Return [x, y] of the center of cell containing provided text 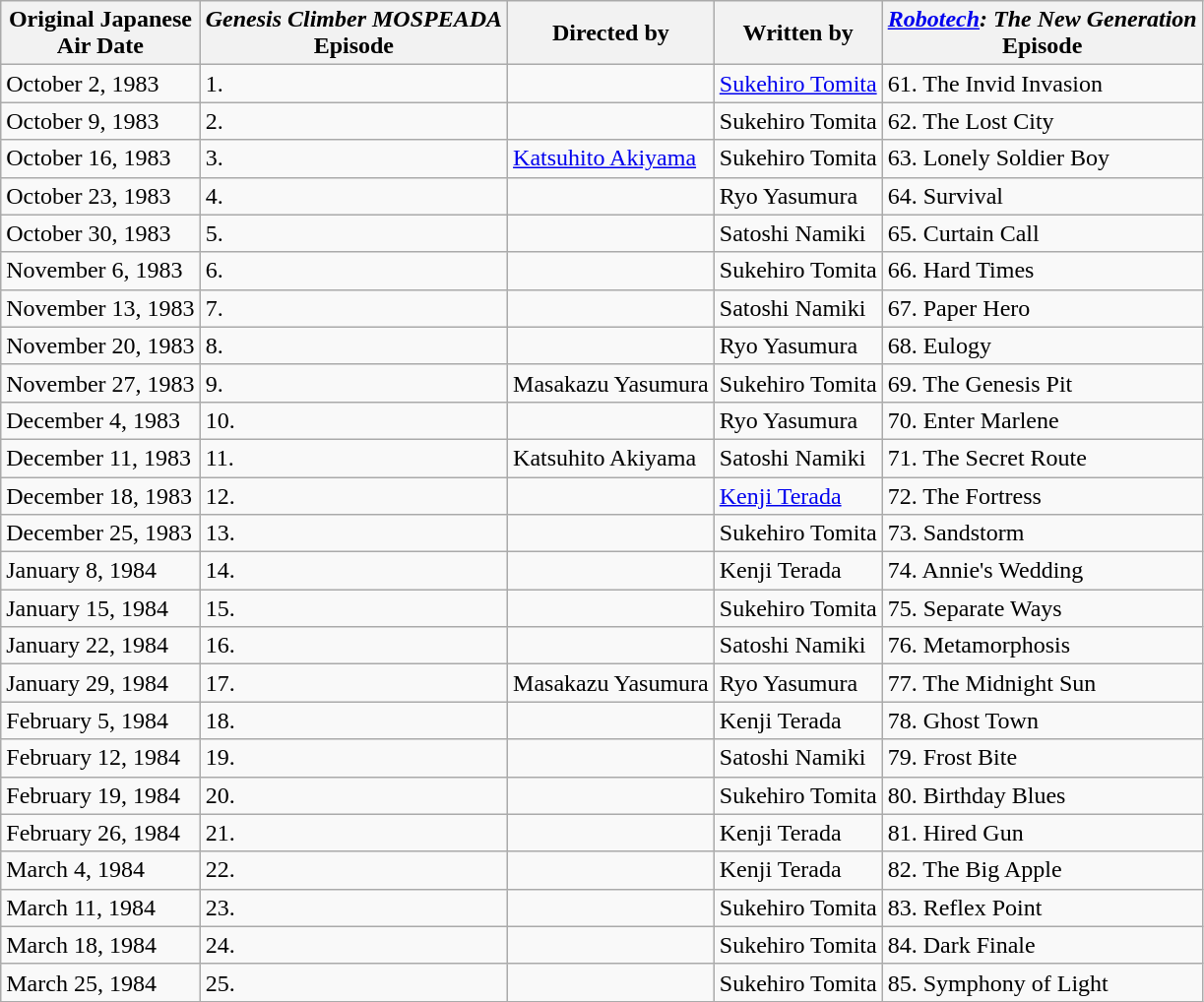
Genesis Climber MOSPEADAEpisode [353, 33]
February 12, 1984 [100, 758]
24. [353, 945]
13. [353, 533]
November 20, 1983 [100, 345]
12. [353, 495]
2. [353, 121]
October 9, 1983 [100, 121]
80. Birthday Blues [1042, 795]
November 6, 1983 [100, 271]
65. Curtain Call [1042, 233]
December 25, 1983 [100, 533]
21. [353, 833]
62. The Lost City [1042, 121]
Directed by [611, 33]
6. [353, 271]
October 23, 1983 [100, 196]
10. [353, 420]
77. The Midnight Sun [1042, 683]
23. [353, 908]
85. Symphony of Light [1042, 982]
January 29, 1984 [100, 683]
71. The Secret Route [1042, 458]
25. [353, 982]
70. Enter Marlene [1042, 420]
72. The Fortress [1042, 495]
81. Hired Gun [1042, 833]
79. Frost Bite [1042, 758]
76. Metamorphosis [1042, 646]
7. [353, 308]
February 5, 1984 [100, 720]
78. Ghost Town [1042, 720]
January 15, 1984 [100, 608]
1. [353, 84]
March 11, 1984 [100, 908]
66. Hard Times [1042, 271]
Robotech: The New GenerationEpisode [1042, 33]
October 2, 1983 [100, 84]
22. [353, 870]
11. [353, 458]
Written by [797, 33]
March 18, 1984 [100, 945]
3. [353, 158]
64. Survival [1042, 196]
November 13, 1983 [100, 308]
82. The Big Apple [1042, 870]
October 16, 1983 [100, 158]
74. Annie's Wedding [1042, 571]
October 30, 1983 [100, 233]
March 4, 1984 [100, 870]
4. [353, 196]
Original JapaneseAir Date [100, 33]
73. Sandstorm [1042, 533]
18. [353, 720]
15. [353, 608]
19. [353, 758]
March 25, 1984 [100, 982]
67. Paper Hero [1042, 308]
January 8, 1984 [100, 571]
5. [353, 233]
14. [353, 571]
9. [353, 383]
17. [353, 683]
16. [353, 646]
December 18, 1983 [100, 495]
68. Eulogy [1042, 345]
February 26, 1984 [100, 833]
November 27, 1983 [100, 383]
63. Lonely Soldier Boy [1042, 158]
December 4, 1983 [100, 420]
75. Separate Ways [1042, 608]
69. The Genesis Pit [1042, 383]
December 11, 1983 [100, 458]
84. Dark Finale [1042, 945]
8. [353, 345]
February 19, 1984 [100, 795]
83. Reflex Point [1042, 908]
January 22, 1984 [100, 646]
61. The Invid Invasion [1042, 84]
20. [353, 795]
